Determine the [X, Y] coordinate at the center of the cell enclosing the given text.  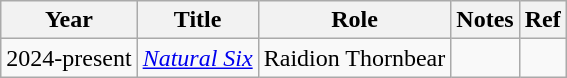
Notes [485, 20]
2024-present [69, 58]
Year [69, 20]
Title [198, 20]
Natural Six [198, 58]
Raidion Thornbear [354, 58]
Role [354, 20]
Ref [542, 20]
